Return [x, y] of the center of cell containing provided text 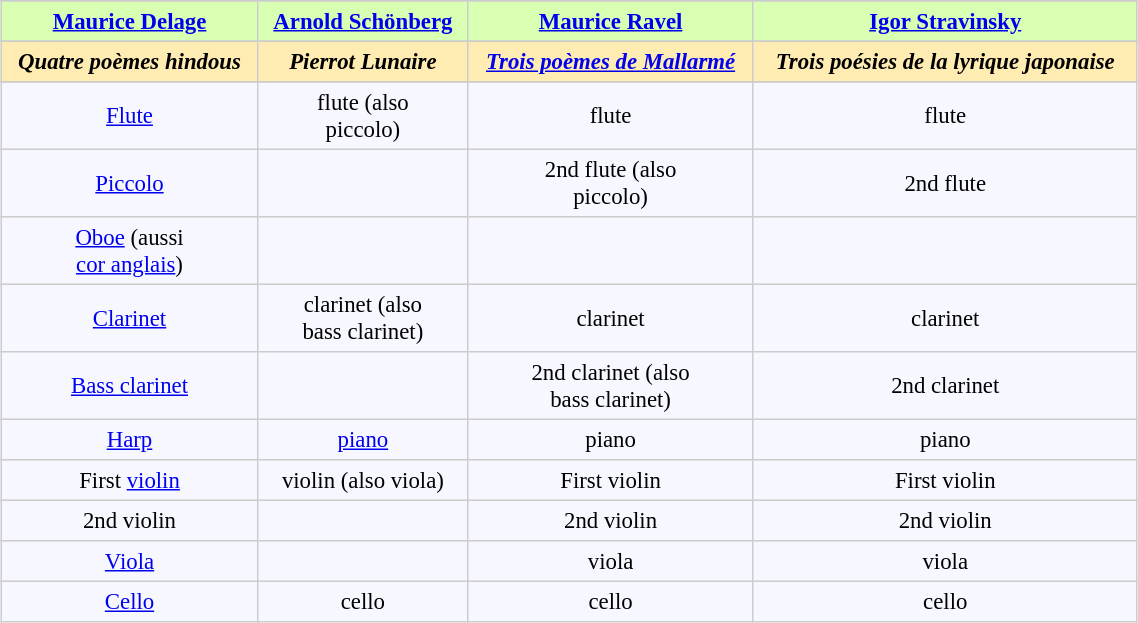
Arnold Schönberg [363, 21]
Flute [130, 116]
Trois poésies de la lyrique japonaise [945, 61]
2nd flute (alsopiccolo) [611, 183]
2nd flute [945, 183]
Cello [130, 601]
Piccolo [130, 183]
Viola [130, 561]
Maurice Ravel [611, 21]
Trois poèmes de Mallarmé [611, 61]
Bass clarinet [130, 386]
Clarinet [130, 318]
Maurice Delage [130, 21]
2nd clarinet (alsobass clarinet) [611, 386]
clarinet (also bass clarinet) [363, 318]
Igor Stravinsky [945, 21]
Pierrot Lunaire [363, 61]
Harp [130, 439]
Oboe (aussicor anglais) [130, 251]
flute (alsopiccolo) [363, 116]
violin (also viola) [363, 480]
2nd clarinet [945, 386]
Quatre poèmes hindous [130, 61]
